Provide the (X, Y) coordinate of the cell's center where the given text is located.  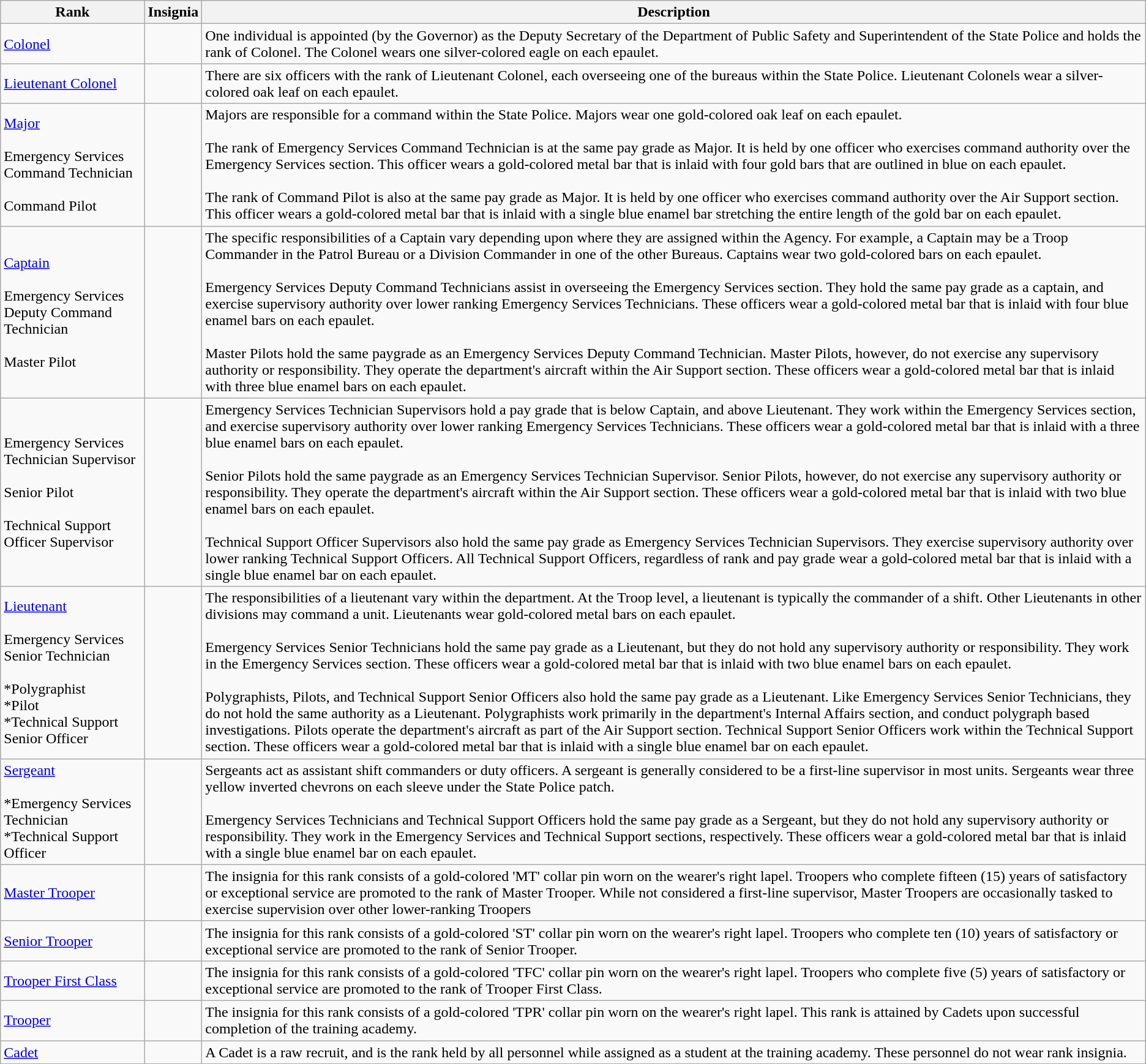
Master Trooper (72, 893)
Rank (72, 12)
Insignia (173, 12)
CaptainEmergency Services Deputy Command TechnicianMaster Pilot (72, 312)
Colonel (72, 44)
Description (674, 12)
Trooper (72, 1020)
LieutenantEmergency Services Senior Technician*Polygraphist*Pilot*Technical Support Senior Officer (72, 672)
Trooper First Class (72, 981)
Lieutenant Colonel (72, 83)
Emergency Services Technician SupervisorSenior PilotTechnical Support Officer Supervisor (72, 492)
Sergeant*Emergency Services Technician*Technical Support Officer (72, 812)
Senior Trooper (72, 940)
MajorEmergency Services Command TechnicianCommand Pilot (72, 165)
Cadet (72, 1052)
